Pinpoint the cell where the given text exists, returning its (X, Y) midpoint coordinate. 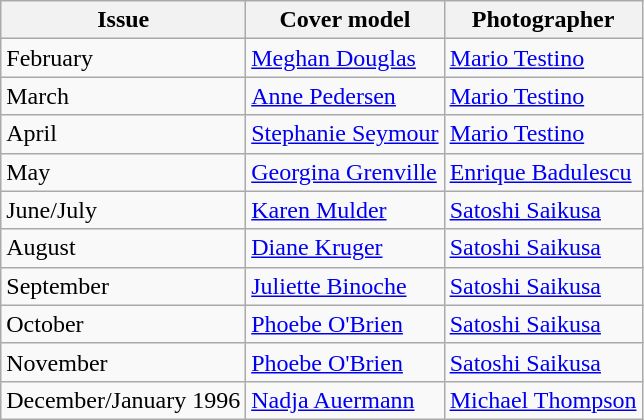
March (124, 96)
August (124, 248)
Stephanie Seymour (345, 134)
Enrique Badulescu (543, 172)
Karen Mulder (345, 210)
April (124, 134)
Cover model (345, 20)
February (124, 58)
June/July (124, 210)
October (124, 324)
Photographer (543, 20)
Diane Kruger (345, 248)
December/January 1996 (124, 400)
Issue (124, 20)
Anne Pedersen (345, 96)
Michael Thompson (543, 400)
Nadja Auermann (345, 400)
September (124, 286)
Georgina Grenville (345, 172)
Juliette Binoche (345, 286)
Meghan Douglas (345, 58)
November (124, 362)
May (124, 172)
